Extract the [X, Y] coordinate from the center of the cell holding the provided text.  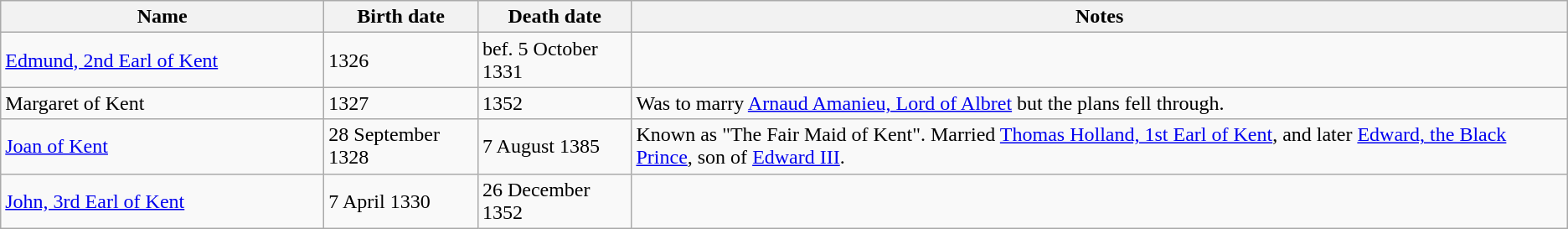
26 December 1352 [554, 201]
Notes [1099, 17]
Name [162, 17]
bef. 5 October 1331 [554, 60]
Margaret of Kent [162, 103]
28 September 1328 [401, 146]
John, 3rd Earl of Kent [162, 201]
7 August 1385 [554, 146]
1326 [401, 60]
Known as "The Fair Maid of Kent". Married Thomas Holland, 1st Earl of Kent, and later Edward, the Black Prince, son of Edward III. [1099, 146]
Edmund, 2nd Earl of Kent [162, 60]
Death date [554, 17]
1352 [554, 103]
1327 [401, 103]
7 April 1330 [401, 201]
Was to marry Arnaud Amanieu, Lord of Albret but the plans fell through. [1099, 103]
Joan of Kent [162, 146]
Birth date [401, 17]
